Identify which cell holds the provided text, then report its [X, Y] central coordinate. 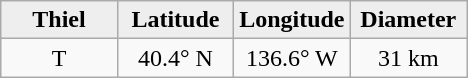
Thiel [59, 20]
40.4° N [175, 58]
T [59, 58]
Diameter [408, 20]
136.6° W [292, 58]
31 km [408, 58]
Longitude [292, 20]
Latitude [175, 20]
